Capture the cell that displays the provided text and extract its (x, y) central coordinate. 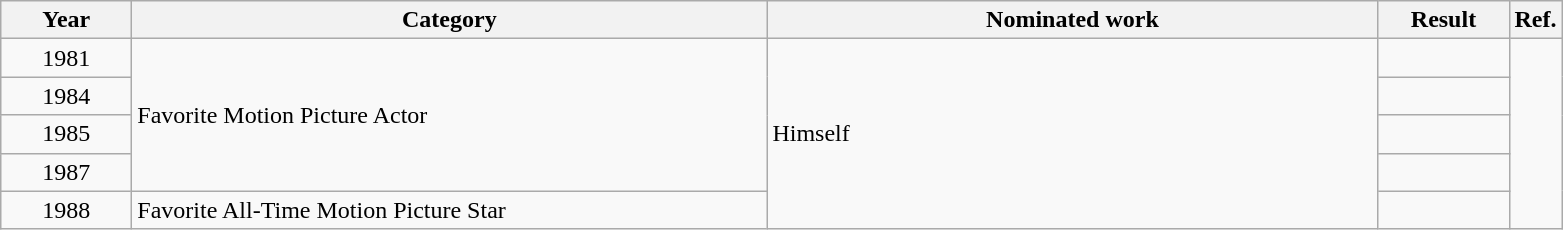
Result (1444, 20)
1988 (66, 210)
Himself (1072, 134)
1981 (66, 58)
Ref. (1536, 20)
1985 (66, 134)
1987 (66, 172)
Nominated work (1072, 20)
Year (66, 20)
Category (450, 20)
1984 (66, 96)
Favorite All-Time Motion Picture Star (450, 210)
Favorite Motion Picture Actor (450, 115)
